Search for the cell housing the specified text and yield its [x, y] center coordinate. 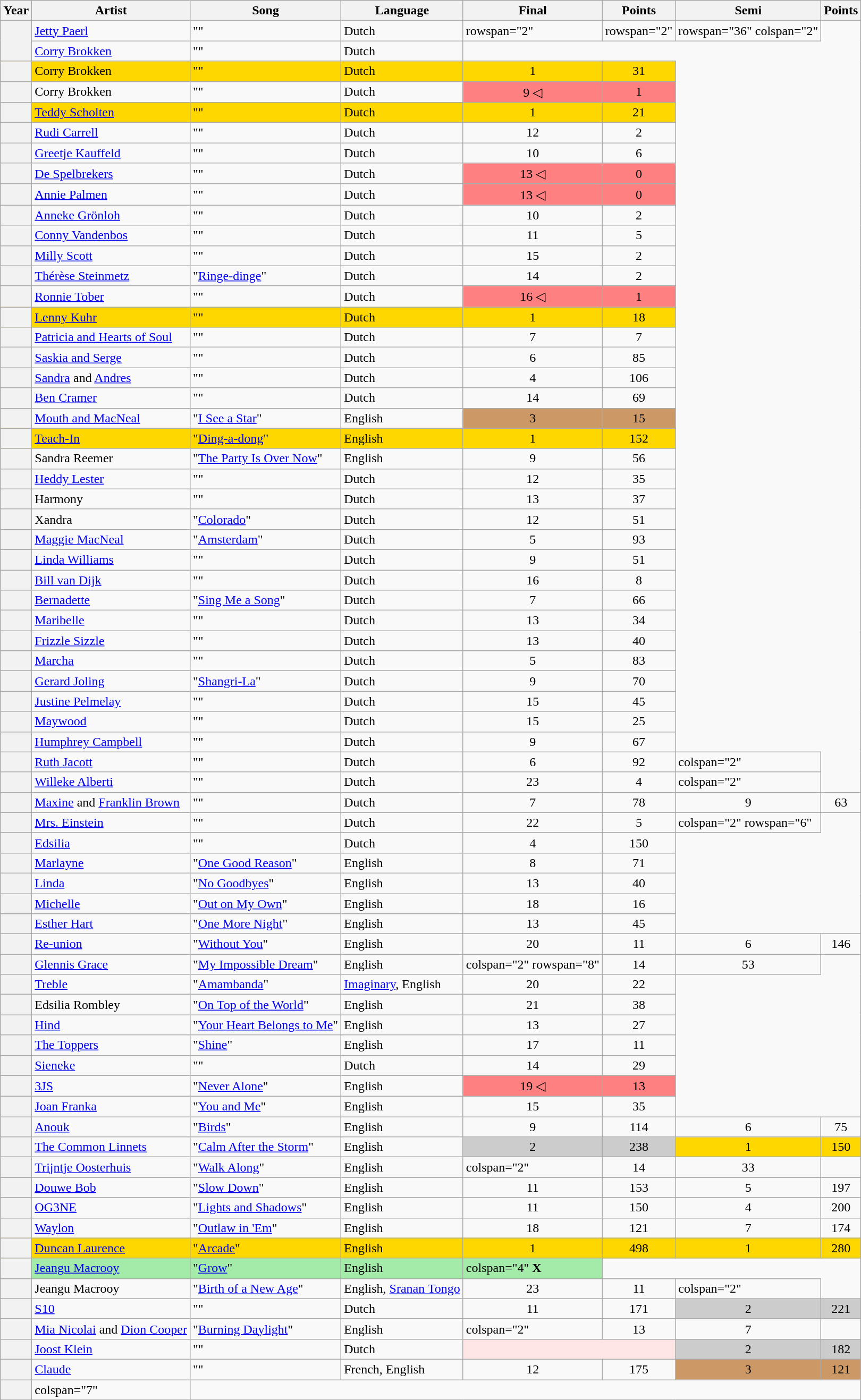
Hind [111, 1025]
"Outlaw in 'Em" [265, 1228]
Maywood [111, 722]
"Walk Along" [265, 1167]
Rudi Carrell [111, 133]
70 [639, 681]
Bill van Dijk [111, 580]
"My Impossible Dream" [265, 964]
"Calm After the Storm" [265, 1147]
Linda Williams [111, 559]
"Amsterdam" [265, 539]
Michelle [111, 904]
"Slow Down" [265, 1187]
56 [639, 459]
Marlayne [111, 863]
"Shangri-La" [265, 681]
"Shine" [265, 1045]
"Lights and Shadows" [265, 1208]
114 [639, 1127]
25 [639, 722]
colspan="2" rowspan="8" [533, 964]
182 [841, 1349]
33 [748, 1167]
rowspan="36" colspan="2" [748, 31]
174 [841, 1228]
The Common Linnets [111, 1147]
"Ringe-dinge" [265, 276]
Maggie MacNeal [111, 539]
93 [639, 539]
171 [639, 1309]
Imaginary, English [402, 985]
152 [639, 438]
English, Sranan Tongo [402, 1288]
71 [639, 863]
Lenny Kuhr [111, 317]
498 [639, 1248]
31 [639, 71]
French, English [402, 1369]
Patricia and Hearts of Soul [111, 337]
29 [639, 1065]
Harmony [111, 499]
"Colorado" [265, 519]
"On Top of the World" [265, 1005]
9 ◁ [533, 92]
"Your Heart Belongs to Me" [265, 1025]
"Birth of a New Age" [265, 1288]
Edsilia [111, 843]
"Out on My Own" [265, 904]
"No Goodbyes" [265, 883]
175 [639, 1369]
75 [841, 1127]
16 ◁ [533, 296]
Maribelle [111, 621]
Joan Franka [111, 1107]
Ben Cramer [111, 398]
Linda [111, 883]
Ruth Jacott [111, 762]
"You and Me" [265, 1107]
Annie Palmen [111, 194]
OG3NE [111, 1208]
Ronnie Tober [111, 296]
153 [639, 1187]
66 [639, 600]
Saskia and Serge [111, 358]
37 [639, 499]
Year [16, 11]
"One More Night" [265, 924]
Anneke Grönloh [111, 215]
17 [533, 1045]
"Grow" [265, 1268]
Teach-In [111, 438]
"Sing Me a Song" [265, 600]
67 [639, 742]
"Ding-a-dong" [265, 438]
Xandra [111, 519]
"Birds" [265, 1127]
Humphrey Campbell [111, 742]
Song [265, 11]
Mia Nicolai and Dion Cooper [111, 1329]
53 [748, 964]
Milly Scott [111, 256]
Teddy Scholten [111, 113]
Trijntje Oosterhuis [111, 1167]
Douwe Bob [111, 1187]
Jetty Paerl [111, 31]
69 [639, 398]
Joost Klein [111, 1349]
"I See a Star" [265, 418]
Bernadette [111, 600]
"Burning Daylight" [265, 1329]
De Spelbrekers [111, 174]
280 [841, 1248]
Semi [748, 11]
Justine Pelmelay [111, 701]
"Never Alone" [265, 1086]
"Without You" [265, 944]
"Amambanda" [265, 985]
197 [841, 1187]
3JS [111, 1086]
Thérèse Steinmetz [111, 276]
Gerard Joling [111, 681]
63 [841, 802]
146 [841, 944]
106 [639, 378]
Final [533, 11]
Marcha [111, 661]
38 [639, 1005]
221 [841, 1309]
83 [639, 661]
Sandra and Andres [111, 378]
colspan="4" X [533, 1268]
Heddy Lester [111, 479]
Sandra Reemer [111, 459]
"The Party Is Over Now" [265, 459]
Waylon [111, 1228]
78 [639, 802]
85 [639, 358]
Language [402, 11]
Edsilia Rombley [111, 1005]
Treble [111, 985]
Sieneke [111, 1065]
colspan="2" rowspan="6" [748, 822]
Re-union [111, 944]
Greetje Kauffeld [111, 153]
S10 [111, 1309]
34 [639, 621]
Mrs. Einstein [111, 822]
200 [841, 1208]
Glennis Grace [111, 964]
Artist [111, 11]
238 [639, 1147]
19 ◁ [533, 1086]
Anouk [111, 1127]
27 [639, 1025]
colspan="7" [111, 1389]
"One Good Reason" [265, 863]
Claude [111, 1369]
Willeke Alberti [111, 782]
Esther Hart [111, 924]
The Toppers [111, 1045]
"Arcade" [265, 1248]
Frizzle Sizzle [111, 641]
92 [639, 762]
Mouth and MacNeal [111, 418]
Duncan Laurence [111, 1248]
Maxine and Franklin Brown [111, 802]
Conny Vandenbos [111, 235]
